Return the (X, Y) coordinate for the center point of the cell that contains the specified text.  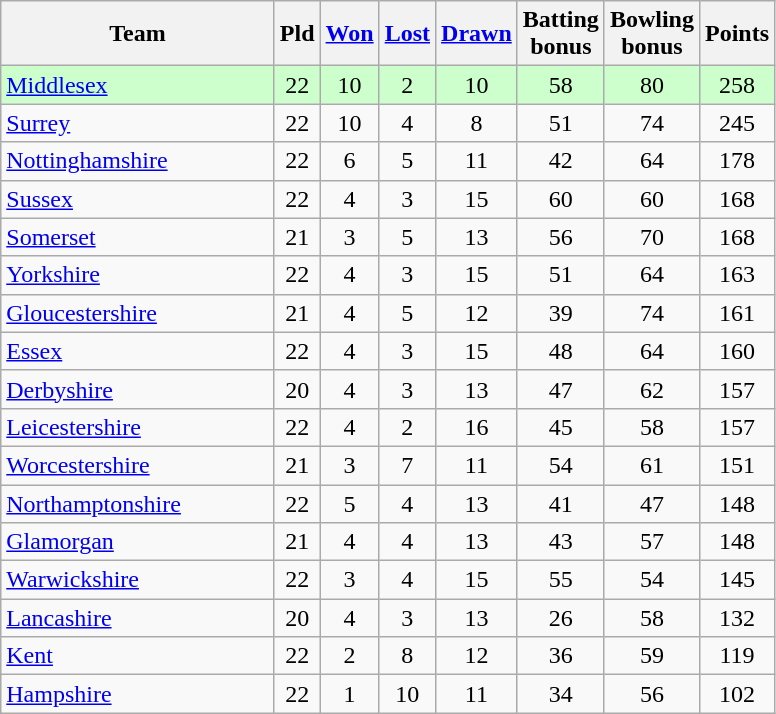
Hampshire (138, 694)
Yorkshire (138, 275)
57 (652, 542)
178 (736, 161)
Leicestershire (138, 427)
Worcestershire (138, 465)
119 (736, 656)
Drawn (477, 34)
163 (736, 275)
16 (477, 427)
62 (652, 389)
258 (736, 85)
39 (560, 313)
Warwickshire (138, 580)
Northamptonshire (138, 503)
Points (736, 34)
Somerset (138, 237)
43 (560, 542)
59 (652, 656)
151 (736, 465)
Gloucestershire (138, 313)
Nottinghamshire (138, 161)
245 (736, 123)
55 (560, 580)
45 (560, 427)
70 (652, 237)
102 (736, 694)
6 (350, 161)
Sussex (138, 199)
Team (138, 34)
Essex (138, 351)
42 (560, 161)
Pld (297, 34)
1 (350, 694)
80 (652, 85)
161 (736, 313)
26 (560, 618)
Kent (138, 656)
132 (736, 618)
Surrey (138, 123)
41 (560, 503)
Derbyshire (138, 389)
36 (560, 656)
61 (652, 465)
34 (560, 694)
Batting bonus (560, 34)
Glamorgan (138, 542)
Bowling bonus (652, 34)
48 (560, 351)
Lost (407, 34)
Middlesex (138, 85)
7 (407, 465)
160 (736, 351)
145 (736, 580)
Lancashire (138, 618)
Won (350, 34)
